Detect which cell encompasses the target text, then output its [x, y] center coordinate. 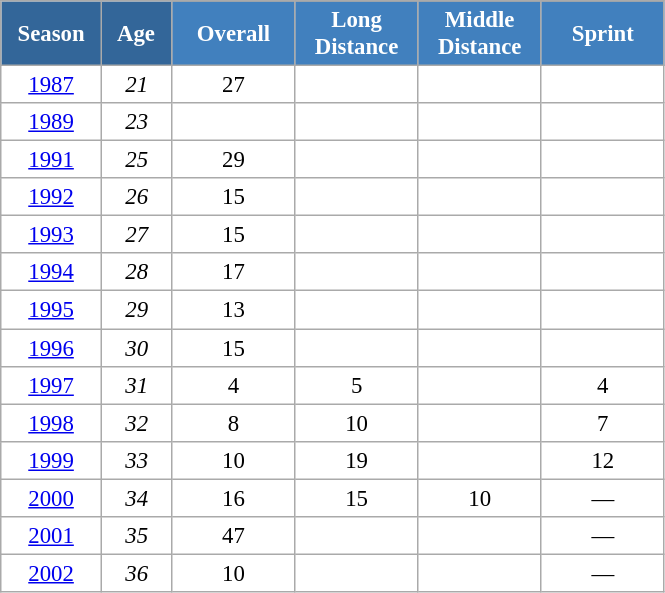
47 [234, 536]
17 [234, 273]
12 [602, 460]
Long Distance [356, 34]
1998 [52, 423]
7 [602, 423]
Age [136, 34]
28 [136, 273]
2002 [52, 573]
1997 [52, 385]
32 [136, 423]
Overall [234, 34]
1995 [52, 310]
8 [234, 423]
16 [234, 498]
36 [136, 573]
34 [136, 498]
5 [356, 385]
1989 [52, 122]
35 [136, 536]
30 [136, 348]
21 [136, 85]
19 [356, 460]
13 [234, 310]
23 [136, 122]
33 [136, 460]
2000 [52, 498]
1992 [52, 197]
Middle Distance [480, 34]
2001 [52, 536]
1999 [52, 460]
25 [136, 160]
1996 [52, 348]
1993 [52, 235]
26 [136, 197]
1987 [52, 85]
31 [136, 385]
Sprint [602, 34]
Season [52, 34]
1994 [52, 273]
1991 [52, 160]
